Detect which cell encompasses the target text, then output its (x, y) center coordinate. 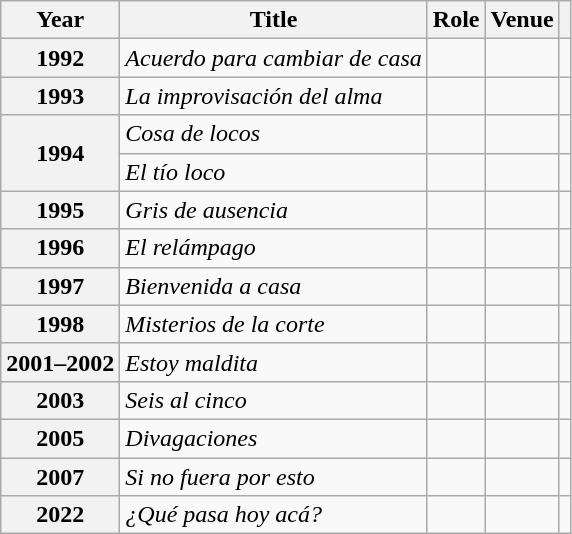
Bienvenida a casa (274, 286)
Title (274, 20)
1996 (60, 248)
2007 (60, 477)
2022 (60, 515)
Misterios de la corte (274, 324)
Year (60, 20)
¿Qué pasa hoy acá? (274, 515)
Si no fuera por esto (274, 477)
1995 (60, 210)
La improvisación del alma (274, 96)
2003 (60, 400)
El tío loco (274, 172)
Seis al cinco (274, 400)
1998 (60, 324)
1992 (60, 58)
Gris de ausencia (274, 210)
2005 (60, 438)
El relámpago (274, 248)
2001–2002 (60, 362)
Divagaciones (274, 438)
Cosa de locos (274, 134)
Role (456, 20)
Estoy maldita (274, 362)
1993 (60, 96)
Acuerdo para cambiar de casa (274, 58)
1994 (60, 153)
Venue (522, 20)
1997 (60, 286)
